Provide the [X, Y] coordinate of the cell's center where the given text is located.  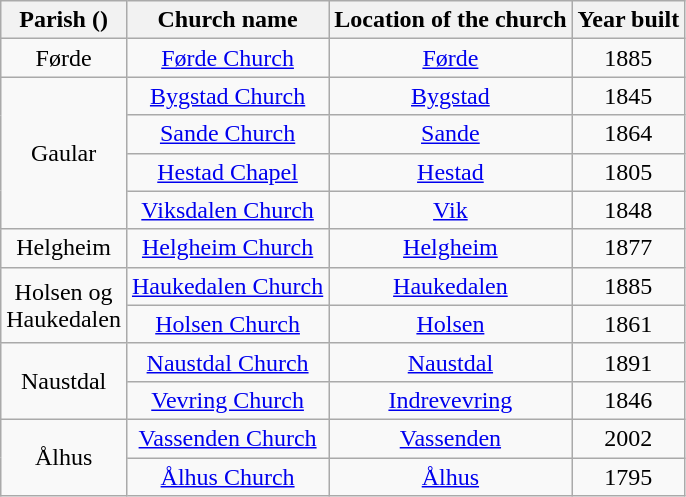
Haukedalen Church [227, 286]
Hestad Chapel [227, 172]
Indrevevring [450, 400]
Vassenden Church [227, 438]
Hestad [450, 172]
Location of the church [450, 20]
Gaular [64, 153]
1805 [628, 172]
Bygstad Church [227, 96]
Naustdal Church [227, 362]
2002 [628, 438]
Parish () [64, 20]
1795 [628, 477]
Ålhus Church [227, 477]
Sande Church [227, 134]
1864 [628, 134]
Vevring Church [227, 400]
1877 [628, 248]
Helgheim Church [227, 248]
1845 [628, 96]
Holsen ogHaukedalen [64, 305]
Førde Church [227, 58]
1861 [628, 324]
1848 [628, 210]
Holsen Church [227, 324]
Bygstad [450, 96]
Vassenden [450, 438]
1891 [628, 362]
Year built [628, 20]
1846 [628, 400]
Church name [227, 20]
Holsen [450, 324]
Viksdalen Church [227, 210]
Vik [450, 210]
Sande [450, 134]
Haukedalen [450, 286]
